Return the (x, y) coordinate for the center point of the cell that contains the specified text.  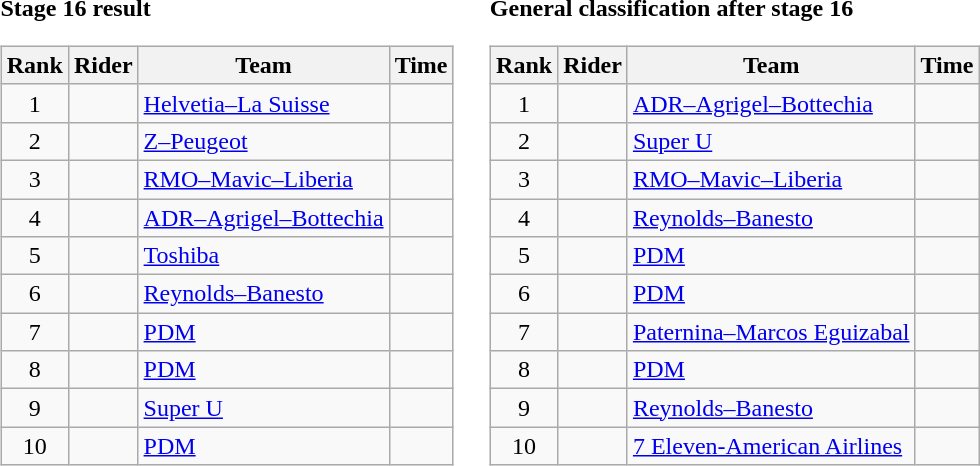
Helvetia–La Suisse (264, 103)
Z–Peugeot (264, 141)
Toshiba (264, 256)
7 Eleven-American Airlines (771, 446)
Paternina–Marcos Eguizabal (771, 332)
